Locate the cell with the specified text and output its [x, y] center coordinate. 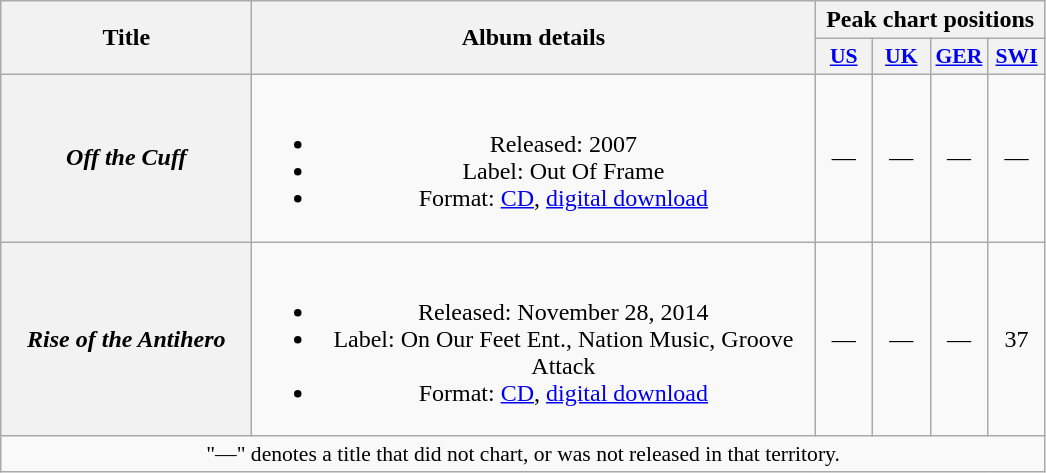
Title [126, 38]
GER [959, 57]
UK [902, 57]
Album details [534, 38]
"—" denotes a title that did not chart, or was not released in that territory. [524, 454]
37 [1017, 339]
SWI [1017, 57]
Peak chart positions [930, 20]
Rise of the Antihero [126, 339]
Released: 2007Label: Out Of FrameFormat: CD, digital download [534, 158]
Released: November 28, 2014Label: On Our Feet Ent., Nation Music, Groove AttackFormat: CD, digital download [534, 339]
Off the Cuff [126, 158]
US [844, 57]
